Detect which cell encompasses the target text, then output its (X, Y) center coordinate. 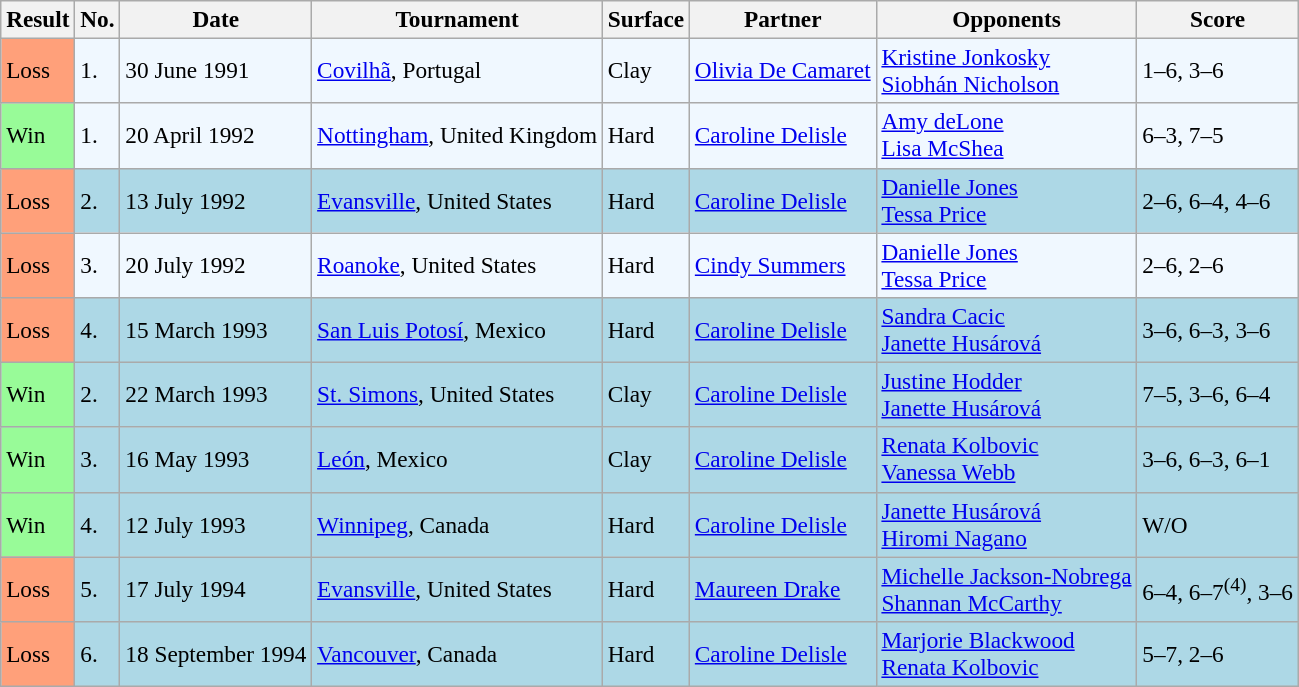
Amy deLone Lisa McShea (1006, 136)
13 July 1992 (216, 200)
Justine Hodder Janette Husárová (1006, 394)
2–6, 6–4, 4–6 (1218, 200)
Score (1218, 19)
22 March 1993 (216, 394)
7–5, 3–6, 6–4 (1218, 394)
Olivia De Camaret (782, 70)
Nottingham, United Kingdom (458, 136)
Date (216, 19)
18 September 1994 (216, 654)
20 April 1992 (216, 136)
St. Simons, United States (458, 394)
Opponents (1006, 19)
No. (98, 19)
3–6, 6–3, 3–6 (1218, 330)
6–3, 7–5 (1218, 136)
Cindy Summers (782, 264)
Maureen Drake (782, 588)
León, Mexico (458, 460)
Marjorie Blackwood Renata Kolbovic (1006, 654)
5–7, 2–6 (1218, 654)
6. (98, 654)
Winnipeg, Canada (458, 524)
2–6, 2–6 (1218, 264)
Vancouver, Canada (458, 654)
17 July 1994 (216, 588)
6–4, 6–7(4), 3–6 (1218, 588)
5. (98, 588)
16 May 1993 (216, 460)
Michelle Jackson-Nobrega Shannan McCarthy (1006, 588)
Sandra Cacic Janette Husárová (1006, 330)
Partner (782, 19)
Renata Kolbovic Vanessa Webb (1006, 460)
1–6, 3–6 (1218, 70)
W/O (1218, 524)
3–6, 6–3, 6–1 (1218, 460)
12 July 1993 (216, 524)
Kristine Jonkosky Siobhán Nicholson (1006, 70)
15 March 1993 (216, 330)
Covilhã, Portugal (458, 70)
Tournament (458, 19)
Result (38, 19)
Janette Husárová Hiromi Nagano (1006, 524)
Roanoke, United States (458, 264)
Surface (646, 19)
San Luis Potosí, Mexico (458, 330)
30 June 1991 (216, 70)
20 July 1992 (216, 264)
